Locate the cell with the specified text and output its (X, Y) center coordinate. 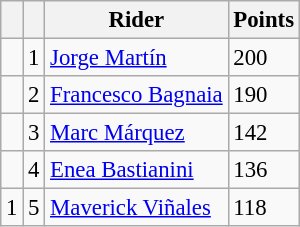
200 (264, 58)
Francesco Bagnaia (136, 95)
136 (264, 170)
Points (264, 20)
142 (264, 133)
Marc Márquez (136, 133)
Maverick Viñales (136, 208)
5 (34, 208)
3 (34, 133)
4 (34, 170)
Enea Bastianini (136, 170)
190 (264, 95)
Jorge Martín (136, 58)
Rider (136, 20)
118 (264, 208)
2 (34, 95)
